For the text-containing cell, return its midpoint in [x, y] coordinate format. 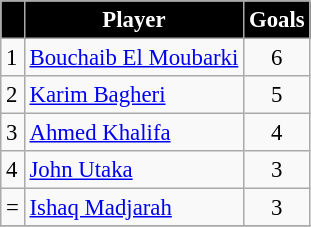
2 [12, 95]
1 [12, 58]
Karim Bagheri [134, 95]
5 [277, 95]
John Utaka [134, 170]
Player [134, 20]
Ishaq Madjarah [134, 208]
Goals [277, 20]
Ahmed Khalifa [134, 133]
Bouchaib El Moubarki [134, 58]
6 [277, 58]
= [12, 208]
